Pinpoint the cell where the given text exists, returning its (x, y) midpoint coordinate. 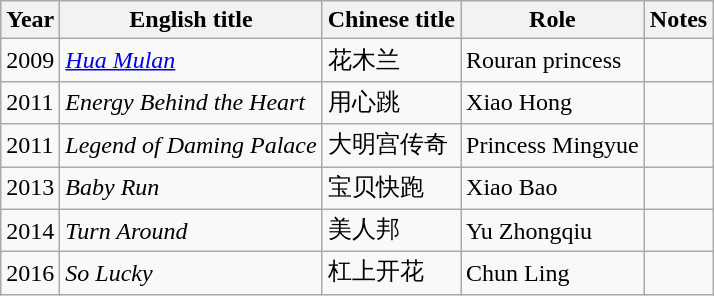
Princess Mingyue (553, 146)
Energy Behind the Heart (191, 102)
2009 (30, 60)
2013 (30, 188)
宝贝快跑 (391, 188)
Xiao Hong (553, 102)
Turn Around (191, 230)
花木兰 (391, 60)
English title (191, 20)
Chinese title (391, 20)
Chun Ling (553, 274)
Notes (678, 20)
用心跳 (391, 102)
Rouran princess (553, 60)
美人邦 (391, 230)
杠上开花 (391, 274)
Legend of Daming Palace (191, 146)
2014 (30, 230)
Baby Run (191, 188)
Role (553, 20)
Year (30, 20)
2016 (30, 274)
Xiao Bao (553, 188)
Yu Zhongqiu (553, 230)
Hua Mulan (191, 60)
So Lucky (191, 274)
大明宫传奇 (391, 146)
